Search for the cell housing the specified text and yield its [x, y] center coordinate. 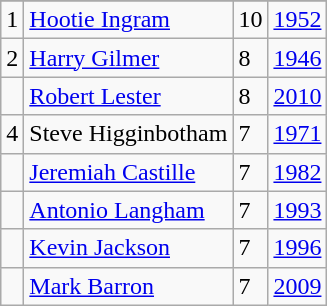
1993 [298, 210]
1 [12, 20]
Harry Gilmer [128, 58]
Antonio Langham [128, 210]
10 [250, 20]
1952 [298, 20]
Mark Barron [128, 286]
Robert Lester [128, 96]
2010 [298, 96]
Jeremiah Castille [128, 172]
1971 [298, 134]
1982 [298, 172]
1996 [298, 248]
1946 [298, 58]
Hootie Ingram [128, 20]
Steve Higginbotham [128, 134]
4 [12, 134]
2009 [298, 286]
2 [12, 58]
Kevin Jackson [128, 248]
